Return [x, y] of the center of cell containing provided text 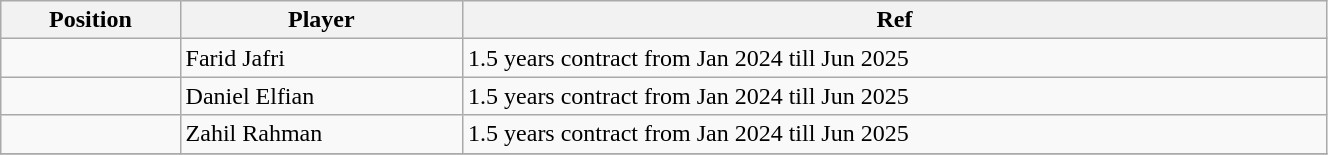
Player [321, 20]
Farid Jafri [321, 58]
Position [90, 20]
Zahil Rahman [321, 134]
Daniel Elfian [321, 96]
Ref [895, 20]
